Identify which cell holds the provided text, then report its [X, Y] central coordinate. 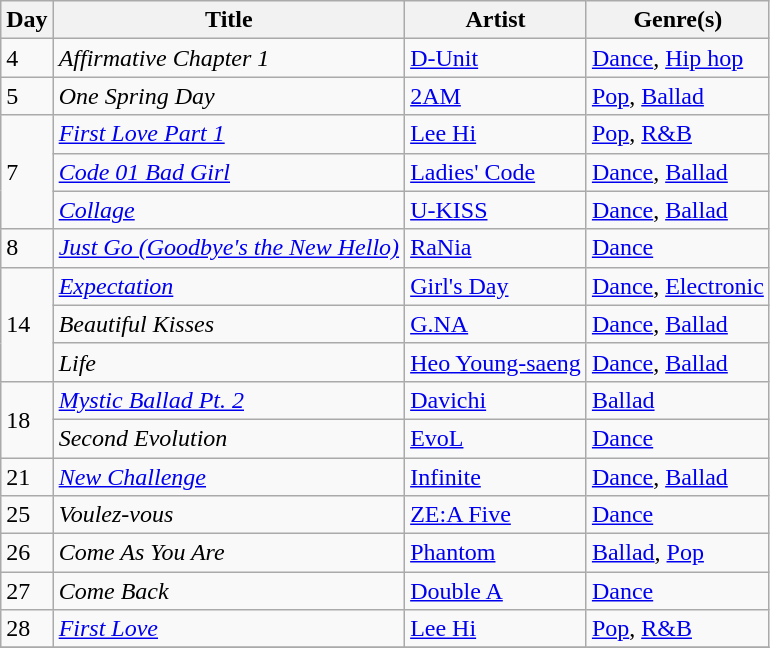
Come Back [228, 591]
Come As You Are [228, 553]
Dance, Electronic [678, 286]
Pop, Ballad [678, 96]
ZE:A Five [496, 515]
New Challenge [228, 477]
Girl's Day [496, 286]
8 [27, 248]
25 [27, 515]
Ladies' Code [496, 172]
Affirmative Chapter 1 [228, 58]
Davichi [496, 400]
5 [27, 96]
U-KISS [496, 210]
Title [228, 20]
Second Evolution [228, 438]
4 [27, 58]
Infinite [496, 477]
RaNia [496, 248]
Life [228, 362]
Heo Young-saeng [496, 362]
2AM [496, 96]
21 [27, 477]
14 [27, 324]
First Love Part 1 [228, 134]
26 [27, 553]
27 [27, 591]
Phantom [496, 553]
Just Go (Goodbye's the New Hello) [228, 248]
Ballad [678, 400]
18 [27, 419]
One Spring Day [228, 96]
Code 01 Bad Girl [228, 172]
28 [27, 629]
Artist [496, 20]
7 [27, 172]
Collage [228, 210]
Beautiful Kisses [228, 324]
Expectation [228, 286]
Voulez-vous [228, 515]
Dance, Hip hop [678, 58]
Day [27, 20]
Genre(s) [678, 20]
EvoL [496, 438]
Ballad, Pop [678, 553]
D-Unit [496, 58]
Double A [496, 591]
First Love [228, 629]
Mystic Ballad Pt. 2 [228, 400]
G.NA [496, 324]
